Search for the cell housing the specified text and yield its [X, Y] center coordinate. 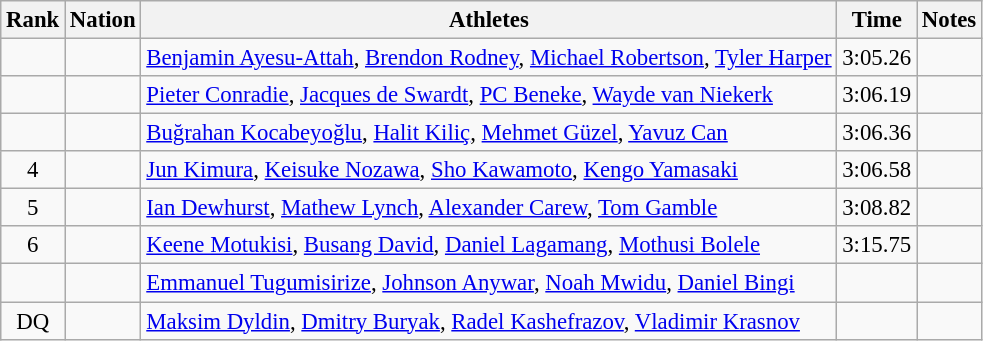
Benjamin Ayesu-Attah, Brendon Rodney, Michael Robertson, Tyler Harper [489, 58]
6 [33, 245]
Nation [103, 20]
3:06.36 [877, 133]
Emmanuel Tugumisirize, Johnson Anywar, Noah Mwidu, Daniel Bingi [489, 283]
Buğrahan Kocabeyoğlu, Halit Kiliç, Mehmet Güzel, Yavuz Can [489, 133]
5 [33, 208]
DQ [33, 321]
4 [33, 170]
Rank [33, 20]
3:06.58 [877, 170]
3:05.26 [877, 58]
Keene Motukisi, Busang David, Daniel Lagamang, Mothusi Bolele [489, 245]
3:15.75 [877, 245]
3:08.82 [877, 208]
Jun Kimura, Keisuke Nozawa, Sho Kawamoto, Kengo Yamasaki [489, 170]
Time [877, 20]
Notes [950, 20]
Pieter Conradie, Jacques de Swardt, PC Beneke, Wayde van Niekerk [489, 95]
Maksim Dyldin, Dmitry Buryak, Radel Kashefrazov, Vladimir Krasnov [489, 321]
Ian Dewhurst, Mathew Lynch, Alexander Carew, Tom Gamble [489, 208]
3:06.19 [877, 95]
Athletes [489, 20]
